Provide the [x, y] coordinate of the cell's center where the given text is located.  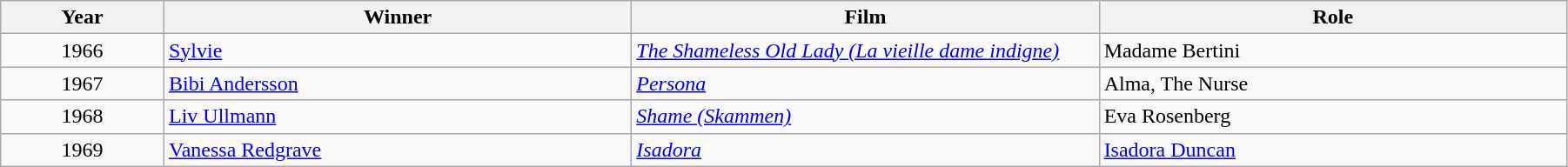
1967 [83, 83]
Year [83, 17]
Eva Rosenberg [1333, 117]
1968 [83, 117]
1966 [83, 50]
Madame Bertini [1333, 50]
Vanessa Redgrave [397, 150]
Alma, The Nurse [1333, 83]
Bibi Andersson [397, 83]
Film [865, 17]
Liv Ullmann [397, 117]
Role [1333, 17]
The Shameless Old Lady (La vieille dame indigne) [865, 50]
Winner [397, 17]
Sylvie [397, 50]
Persona [865, 83]
Isadora [865, 150]
Isadora Duncan [1333, 150]
1969 [83, 150]
Shame (Skammen) [865, 117]
